Return (X, Y) of the center of cell containing provided text 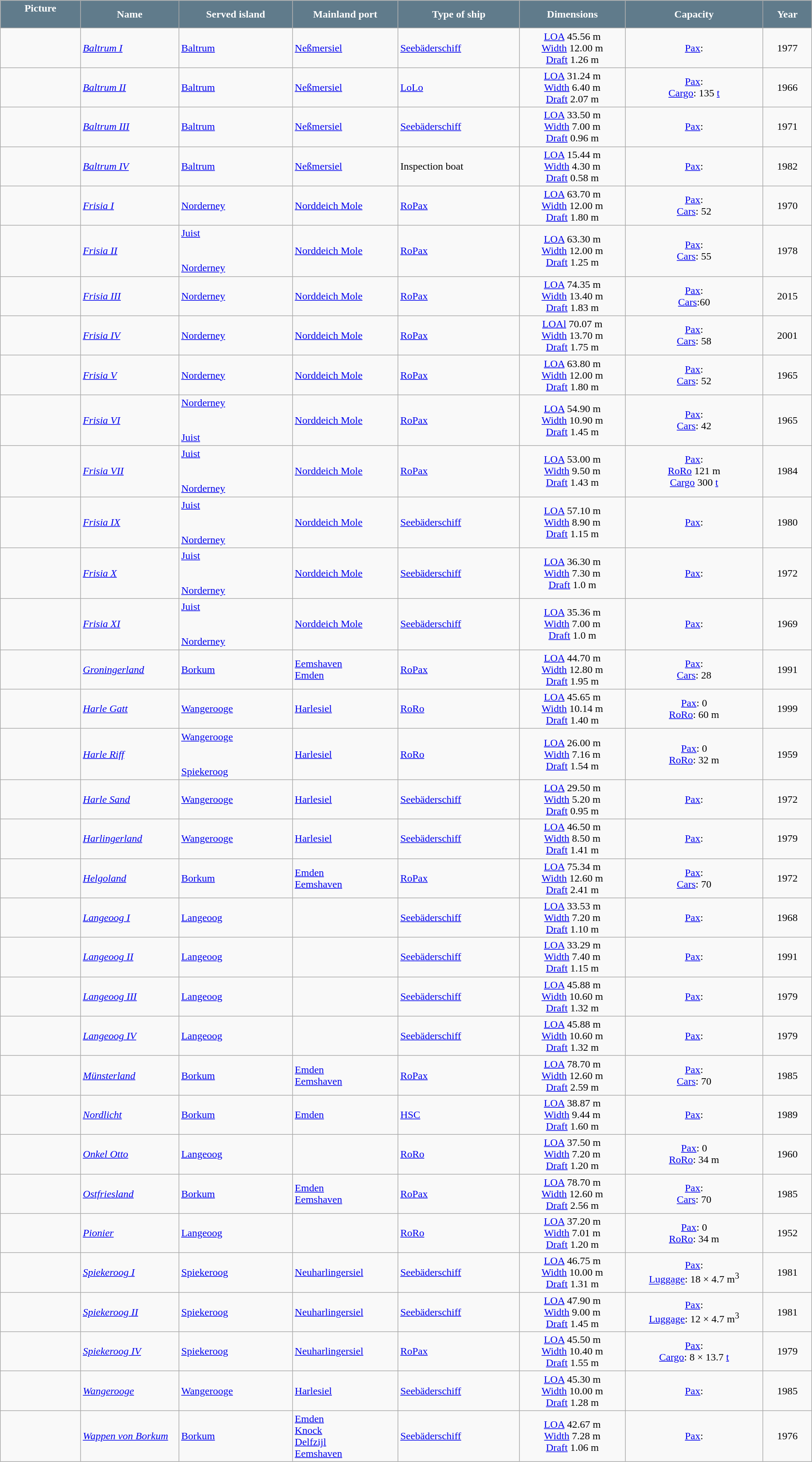
1960 (788, 1154)
1982 (788, 166)
Capacity (694, 15)
LOA 35.36 mWidth 7.00 mDraft 1.0 m (572, 625)
Frisia VII (130, 471)
1989 (788, 1115)
Frisia X (130, 573)
Frisia XI (130, 625)
Nordlicht (130, 1115)
Baltrum IV (130, 166)
Baltrum III (130, 127)
Pax: 0RoRo: 60 m (694, 709)
Emden (345, 1115)
Spiekeroog II (130, 1312)
LOA 74.35 mWidth 13.40 mDraft 1.83 m (572, 296)
Spiekeroog IV (130, 1351)
Frisia II (130, 251)
Ostfriesland (130, 1193)
LOA 78.70 mWidth 12.60 mDraft 2.59 m (572, 1075)
LOA 78.70 mWidth 12.60 mDraft 2.56 m (572, 1193)
Spiekeroog I (130, 1273)
LOA 54.90 mWidth 10.90 mDraft 1.45 m (572, 420)
LOA 37.50 mWidth 7.20 mDraft 1.20 m (572, 1154)
Pax: Cars: 55 (694, 251)
Name (130, 15)
Eemshaven Emden (345, 670)
LOA 45.50 mWidth 10.40 mDraft 1.55 m (572, 1351)
Type of ship (459, 15)
LOA 38.87 mWidth 9.44 mDraft 1.60 m (572, 1115)
Frisia IX (130, 523)
LOA 29.50 mWidth 5.20 mDraft 0.95 m (572, 799)
Served island (236, 15)
Emden Knock Delfzijl Eemshaven (345, 1436)
1969 (788, 625)
Year (788, 15)
LoLo (459, 87)
Helgoland (130, 878)
LOA 37.20 mWidth 7.01 mDraft 1.20 m (572, 1233)
Mainland port (345, 15)
LOA 15.44 mWidth 4.30 mDraft 0.58 m (572, 166)
Pax: Cargo: 8 × 13.7 t (694, 1351)
1959 (788, 754)
LOA 44.70 mWidth 12.80 mDraft 1.95 m (572, 670)
LOA 33.29 mWidth 7.40 mDraft 1.15 m (572, 957)
Harle Riff (130, 754)
LOAl 70.07 mWidth 13.70 mDraft 1.75 m (572, 335)
Frisia VI (130, 420)
LOA 26.00 mWidth 7.16 mDraft 1.54 m (572, 754)
Langeoog III (130, 996)
Pax: 0RoRo: 32 m (694, 754)
Frisia V (130, 375)
Pax: Luggage: 18 × 4.7 m3 (694, 1273)
1976 (788, 1436)
Harle Gatt (130, 709)
Langeoog II (130, 957)
LOA 63.30 mWidth 12.00 mDraft 1.25 m (572, 251)
Pax: Cars: 28 (694, 670)
Frisia III (130, 296)
LOA 42.67 mWidth 7.28 mDraft 1.06 m (572, 1436)
Pionier (130, 1233)
1971 (788, 127)
LOA 45.56 mWidth 12.00 mDraft 1.26 m (572, 48)
LOA 36.30 mWidth 7.30 mDraft 1.0 m (572, 573)
1984 (788, 471)
HSC (459, 1115)
1968 (788, 918)
1980 (788, 523)
1977 (788, 48)
LOA 45.30 mWidth 10.00 mDraft 1.28 m (572, 1391)
2001 (788, 335)
LOA 75.34 mWidth 12.60 mDraft 2.41 m (572, 878)
Pax: Luggage: 12 × 4.7 m3 (694, 1312)
LOA 63.70 mWidth 12.00 mDraft 1.80 m (572, 206)
Inspection boat (459, 166)
Münsterland (130, 1075)
2015 (788, 296)
LOA 33.53 mWidth 7.20 mDraft 1.10 m (572, 918)
Pax: Cars: 58 (694, 335)
LOA 57.10 mWidth 8.90 mDraft 1.15 m (572, 523)
LOA 33.50 mWidth 7.00 mDraft 0.96 m (572, 127)
LOA 63.80 mWidth 12.00 mDraft 1.80 m (572, 375)
1999 (788, 709)
Baltrum I (130, 48)
NorderneyJuist (236, 420)
LOA 45.65 mWidth 10.14 mDraft 1.40 m (572, 709)
Harle Sand (130, 799)
1978 (788, 251)
1966 (788, 87)
Picture (40, 15)
Frisia I (130, 206)
Pax: Cargo: 135 t (694, 87)
Langeoog I (130, 918)
Baltrum II (130, 87)
Langeoog IV (130, 1036)
Onkel Otto (130, 1154)
1970 (788, 206)
LOA 46.50 mWidth 8.50 mDraft 1.41 m (572, 839)
LOA 53.00 mWidth 9.50 mDraft 1.43 m (572, 471)
Dimensions (572, 15)
1952 (788, 1233)
Harlingerland (130, 839)
Groningerland (130, 670)
Frisia IV (130, 335)
WangeroogeSpiekeroog (236, 754)
Pax:Cars:60 (694, 296)
Pax: Cars: 42 (694, 420)
LOA 46.75 mWidth 10.00 mDraft 1.31 m (572, 1273)
Pax: RoRo 121 mCargo 300 t (694, 471)
LOA 47.90 mWidth 9.00 mDraft 1.45 m (572, 1312)
Wappen von Borkum (130, 1436)
LOA 31.24 mWidth 6.40 mDraft 2.07 m (572, 87)
